Capture the cell that displays the provided text and extract its [X, Y] central coordinate. 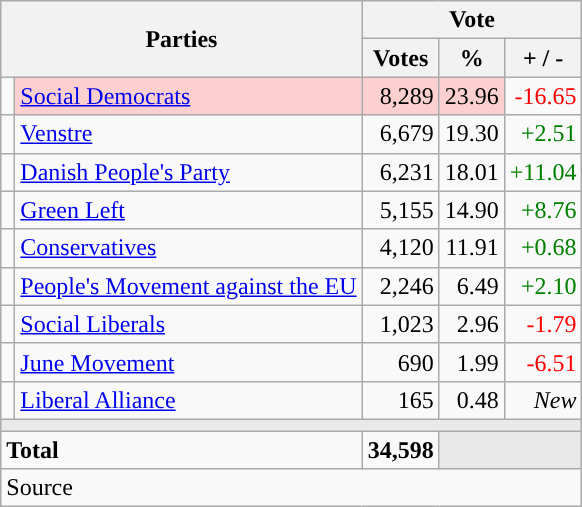
1.99 [472, 362]
4,120 [400, 248]
34,598 [400, 449]
14.90 [472, 210]
2,246 [400, 286]
+8.76 [543, 210]
New [543, 400]
-16.65 [543, 96]
Source [292, 488]
Vote [472, 20]
+0.68 [543, 248]
18.01 [472, 172]
Green Left [188, 210]
690 [400, 362]
6.49 [472, 286]
+2.10 [543, 286]
2.96 [472, 324]
6,231 [400, 172]
Danish People's Party [188, 172]
Liberal Alliance [188, 400]
+11.04 [543, 172]
11.91 [472, 248]
-1.79 [543, 324]
165 [400, 400]
June Movement [188, 362]
Social Liberals [188, 324]
Conservatives [188, 248]
+ / - [543, 58]
19.30 [472, 134]
23.96 [472, 96]
Total [182, 449]
8,289 [400, 96]
Votes [400, 58]
1,023 [400, 324]
People's Movement against the EU [188, 286]
5,155 [400, 210]
6,679 [400, 134]
% [472, 58]
0.48 [472, 400]
-6.51 [543, 362]
+2.51 [543, 134]
Parties [182, 39]
Social Democrats [188, 96]
Venstre [188, 134]
